For the text-containing cell, return its midpoint in [X, Y] coordinate format. 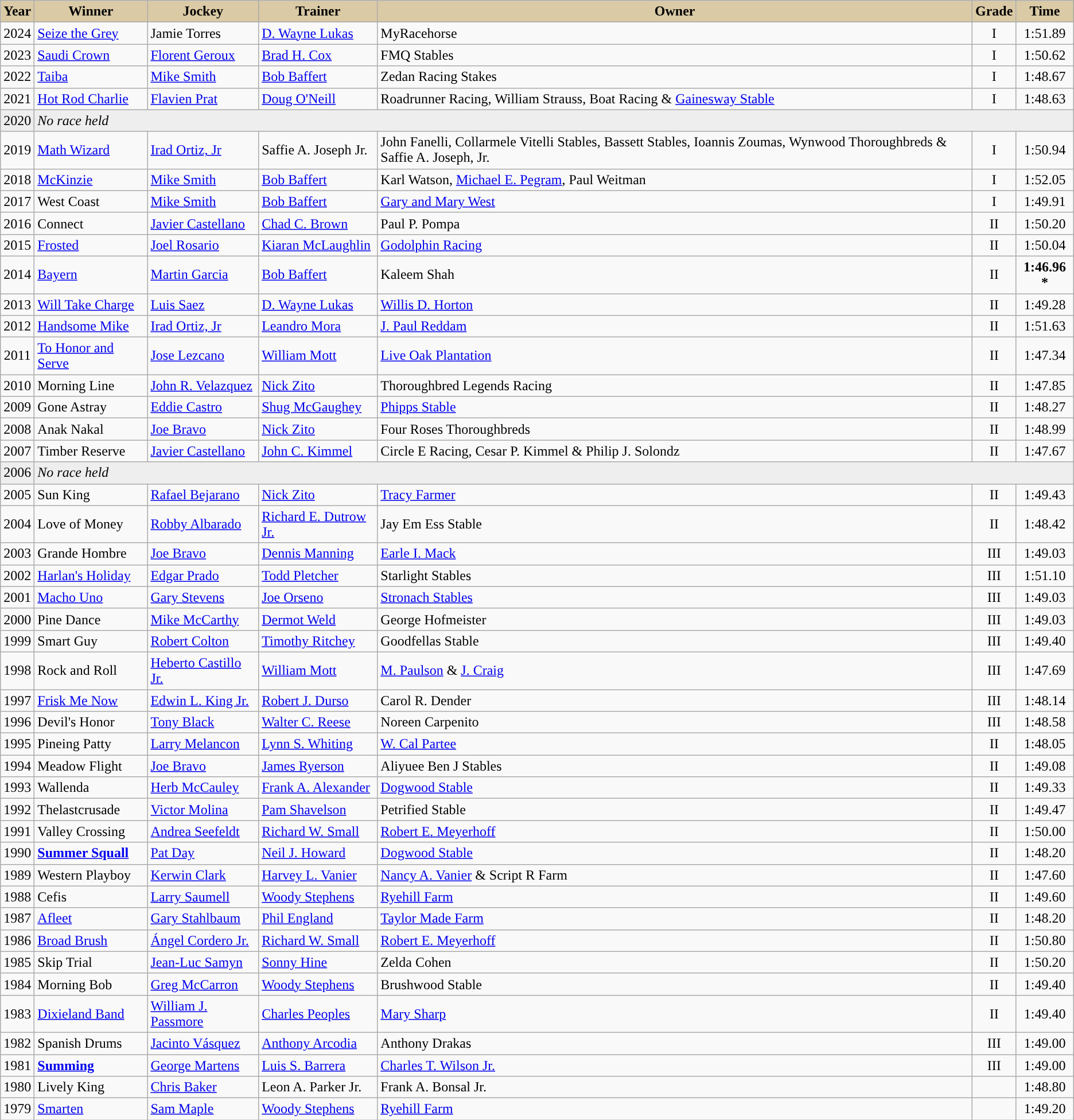
Winner [91, 11]
Four Roses Thoroughbreds [675, 429]
Frank A. Bonsal Jr. [675, 1087]
1:48.58 [1045, 722]
2010 [17, 386]
2023 [17, 55]
Ángel Cordero Jr. [203, 940]
Saffie A. Joseph Jr. [318, 150]
1:47.85 [1045, 386]
1990 [17, 853]
Circle E Racing, Cesar P. Kimmel & Philip J. Solondz [675, 451]
Roadrunner Racing, William Strauss, Boat Racing & Gainesway Stable [675, 99]
Pam Shavelson [318, 810]
Dixieland Band [91, 1013]
Luis Saez [203, 305]
1:50.04 [1045, 245]
2001 [17, 597]
Morning Line [91, 386]
Nancy A. Vanier & Script R Farm [675, 875]
Kiaran McLaughlin [318, 245]
1:48.99 [1045, 429]
Gary Stahlbaum [203, 919]
Anthony Arcodia [318, 1043]
1995 [17, 744]
Seize the Grey [91, 33]
To Honor and Serve [91, 356]
M. Paulson & J. Craig [675, 670]
Western Playboy [91, 875]
Charles Peoples [318, 1013]
Luis S. Barrera [318, 1065]
1997 [17, 701]
Dennis Manning [318, 554]
Anak Nakal [91, 429]
2014 [17, 274]
1:48.67 [1045, 77]
2022 [17, 77]
1:46.96 * [1045, 274]
William J. Passmore [203, 1013]
2002 [17, 575]
Taylor Made Farm [675, 919]
MyRacehorse [675, 33]
Petrified Stable [675, 810]
Dermot Weld [318, 619]
Carol R. Dender [675, 701]
Greg McCarron [203, 984]
Paul P. Pompa [675, 223]
FMQ Stables [675, 55]
Pineing Patty [91, 744]
Jamie Torres [203, 33]
Valley Crossing [91, 831]
1:51.63 [1045, 326]
Leandro Mora [318, 326]
Lynn S. Whiting [318, 744]
Broad Brush [91, 940]
Heberto Castillo Jr. [203, 670]
Walter C. Reese [318, 722]
Wallenda [91, 788]
1:50.94 [1045, 150]
Charles T. Wilson Jr. [675, 1065]
2004 [17, 524]
Frosted [91, 245]
1:48.42 [1045, 524]
1994 [17, 766]
John R. Velazquez [203, 386]
Thelastcrusade [91, 810]
1:52.05 [1045, 180]
Tony Black [203, 722]
Jean-Luc Samyn [203, 962]
1:47.60 [1045, 875]
Frisk Me Now [91, 701]
1:50.80 [1045, 940]
Zedan Racing Stakes [675, 77]
2000 [17, 619]
2003 [17, 554]
2013 [17, 305]
Jose Lezcano [203, 356]
Robby Albarado [203, 524]
1979 [17, 1109]
1984 [17, 984]
John Fanelli, Collarmele Vitelli Stables, Bassett Stables, Ioannis Zoumas, Wynwood Thoroughbreds & Saffie A. Joseph, Jr. [675, 150]
1:48.80 [1045, 1087]
2017 [17, 201]
Brad H. Cox [318, 55]
Florent Geroux [203, 55]
Richard E. Dutrow Jr. [318, 524]
Andrea Seefeldt [203, 831]
1:47.67 [1045, 451]
Gary and Mary West [675, 201]
James Ryerson [318, 766]
Summer Squall [91, 853]
1:48.63 [1045, 99]
Lively King [91, 1087]
1:51.10 [1045, 575]
2011 [17, 356]
1983 [17, 1013]
Joe Orseno [318, 597]
Summing [91, 1065]
Will Take Charge [91, 305]
Willis D. Horton [675, 305]
Jacinto Vásquez [203, 1043]
Pine Dance [91, 619]
Live Oak Plantation [675, 356]
Phipps Stable [675, 407]
Sun King [91, 495]
Flavien Prat [203, 99]
1996 [17, 722]
Mike McCarthy [203, 619]
Macho Uno [91, 597]
1993 [17, 788]
Love of Money [91, 524]
Kerwin Clark [203, 875]
Grande Hombre [91, 554]
Shug McGaughey [318, 407]
Goodfellas Stable [675, 641]
1:47.34 [1045, 356]
Smart Guy [91, 641]
Larry Saumell [203, 897]
Thoroughbred Legends Racing [675, 386]
1:47.69 [1045, 670]
Aliyuee Ben J Stables [675, 766]
Rock and Roll [91, 670]
1:48.14 [1045, 701]
Phil England [318, 919]
Morning Bob [91, 984]
2024 [17, 33]
Math Wizard [91, 150]
1:49.43 [1045, 495]
1991 [17, 831]
Timber Reserve [91, 451]
Bayern [91, 274]
1:50.00 [1045, 831]
Eddie Castro [203, 407]
1:49.47 [1045, 810]
Doug O'Neill [318, 99]
1999 [17, 641]
Rafael Bejarano [203, 495]
Todd Pletcher [318, 575]
Afleet [91, 919]
1985 [17, 962]
Brushwood Stable [675, 984]
Harvey L. Vanier [318, 875]
2007 [17, 451]
Chris Baker [203, 1087]
1:51.89 [1045, 33]
Victor Molina [203, 810]
Herb McCauley [203, 788]
Owner [675, 11]
Year [17, 11]
Godolphin Racing [675, 245]
1:49.20 [1045, 1109]
Earle I. Mack [675, 554]
Cefis [91, 897]
1980 [17, 1087]
Grade [994, 11]
Martin Garcia [203, 274]
Jay Em Ess Stable [675, 524]
2006 [17, 473]
Devil's Honor [91, 722]
1:49.60 [1045, 897]
Starlight Stables [675, 575]
2008 [17, 429]
Leon A. Parker Jr. [318, 1087]
Joel Rosario [203, 245]
Chad C. Brown [318, 223]
Meadow Flight [91, 766]
1:49.33 [1045, 788]
Skip Trial [91, 962]
Saudi Crown [91, 55]
Sonny Hine [318, 962]
Robert J. Durso [318, 701]
McKinzie [91, 180]
1998 [17, 670]
2019 [17, 150]
Edwin L. King Jr. [203, 701]
1982 [17, 1043]
Smarten [91, 1109]
1:49.08 [1045, 766]
Handsome Mike [91, 326]
1986 [17, 940]
1988 [17, 897]
Pat Day [203, 853]
2016 [17, 223]
Neil J. Howard [318, 853]
Timothy Ritchey [318, 641]
John C. Kimmel [318, 451]
1992 [17, 810]
West Coast [91, 201]
2009 [17, 407]
J. Paul Reddam [675, 326]
1:49.91 [1045, 201]
Stronach Stables [675, 597]
2020 [17, 120]
Gary Stevens [203, 597]
1:50.62 [1045, 55]
Harlan's Holiday [91, 575]
Hot Rod Charlie [91, 99]
Kaleem Shah [675, 274]
1:48.27 [1045, 407]
George Hofmeister [675, 619]
Frank A. Alexander [318, 788]
Trainer [318, 11]
Gone Astray [91, 407]
W. Cal Partee [675, 744]
Taiba [91, 77]
Mary Sharp [675, 1013]
Connect [91, 223]
George Martens [203, 1065]
Sam Maple [203, 1109]
Spanish Drums [91, 1043]
Time [1045, 11]
2015 [17, 245]
Noreen Carpenito [675, 722]
2018 [17, 180]
Karl Watson, Michael E. Pegram, Paul Weitman [675, 180]
Anthony Drakas [675, 1043]
Zelda Cohen [675, 962]
Tracy Farmer [675, 495]
1981 [17, 1065]
2005 [17, 495]
Larry Melancon [203, 744]
Robert Colton [203, 641]
1987 [17, 919]
2021 [17, 99]
Edgar Prado [203, 575]
Jockey [203, 11]
1989 [17, 875]
1:49.28 [1045, 305]
1:48.05 [1045, 744]
2012 [17, 326]
